Scan for the cell matching the given text and deliver its (x, y) coordinate at center. 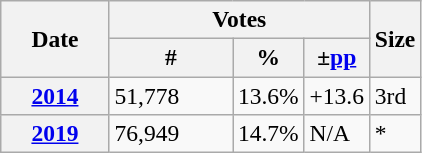
# (170, 57)
+13.6 (336, 95)
* (394, 133)
3rd (394, 95)
2014 (55, 95)
Size (394, 38)
14.7% (268, 133)
2019 (55, 133)
13.6% (268, 95)
Votes (239, 19)
±pp (336, 57)
Date (55, 38)
51,778 (170, 95)
% (268, 57)
76,949 (170, 133)
N/A (336, 133)
